Capture the cell that displays the provided text and extract its [x, y] central coordinate. 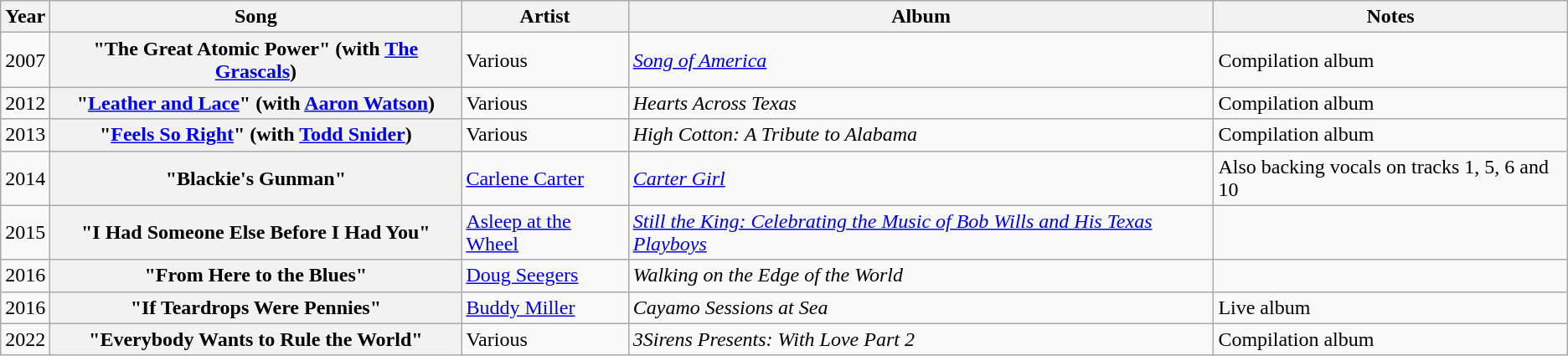
Live album [1390, 307]
"The Great Atomic Power" (with The Grascals) [256, 60]
"If Teardrops Were Pennies" [256, 307]
Notes [1390, 17]
2013 [25, 135]
Song [256, 17]
Doug Seegers [544, 276]
"I Had Someone Else Before I Had You" [256, 233]
"Leather and Lace" (with Aaron Watson) [256, 103]
Year [25, 17]
Carlene Carter [544, 178]
2007 [25, 60]
Hearts Across Texas [921, 103]
2012 [25, 103]
Also backing vocals on tracks 1, 5, 6 and 10 [1390, 178]
2015 [25, 233]
2022 [25, 339]
Cayamo Sessions at Sea [921, 307]
Album [921, 17]
"Blackie's Gunman" [256, 178]
2014 [25, 178]
"Everybody Wants to Rule the World" [256, 339]
Asleep at the Wheel [544, 233]
Carter Girl [921, 178]
"From Here to the Blues" [256, 276]
Still the King: Celebrating the Music of Bob Wills and His Texas Playboys [921, 233]
Artist [544, 17]
High Cotton: A Tribute to Alabama [921, 135]
Buddy Miller [544, 307]
"Feels So Right" (with Todd Snider) [256, 135]
Song of America [921, 60]
3Sirens Presents: With Love Part 2 [921, 339]
Walking on the Edge of the World [921, 276]
